Return [X, Y] of the center of cell containing provided text 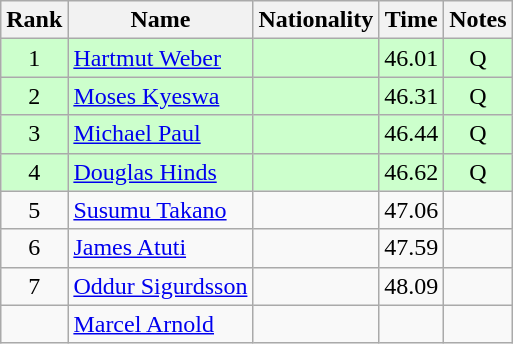
7 [34, 286]
6 [34, 248]
47.06 [412, 210]
Rank [34, 20]
1 [34, 58]
James Atuti [160, 248]
Michael Paul [160, 134]
Time [412, 20]
47.59 [412, 248]
Hartmut Weber [160, 58]
46.01 [412, 58]
48.09 [412, 286]
Oddur Sigurdsson [160, 286]
Marcel Arnold [160, 324]
3 [34, 134]
Douglas Hinds [160, 172]
2 [34, 96]
Susumu Takano [160, 210]
Nationality [316, 20]
5 [34, 210]
Moses Kyeswa [160, 96]
4 [34, 172]
46.62 [412, 172]
Notes [478, 20]
46.31 [412, 96]
Name [160, 20]
46.44 [412, 134]
